For the text-containing cell, return its midpoint in [X, Y] coordinate format. 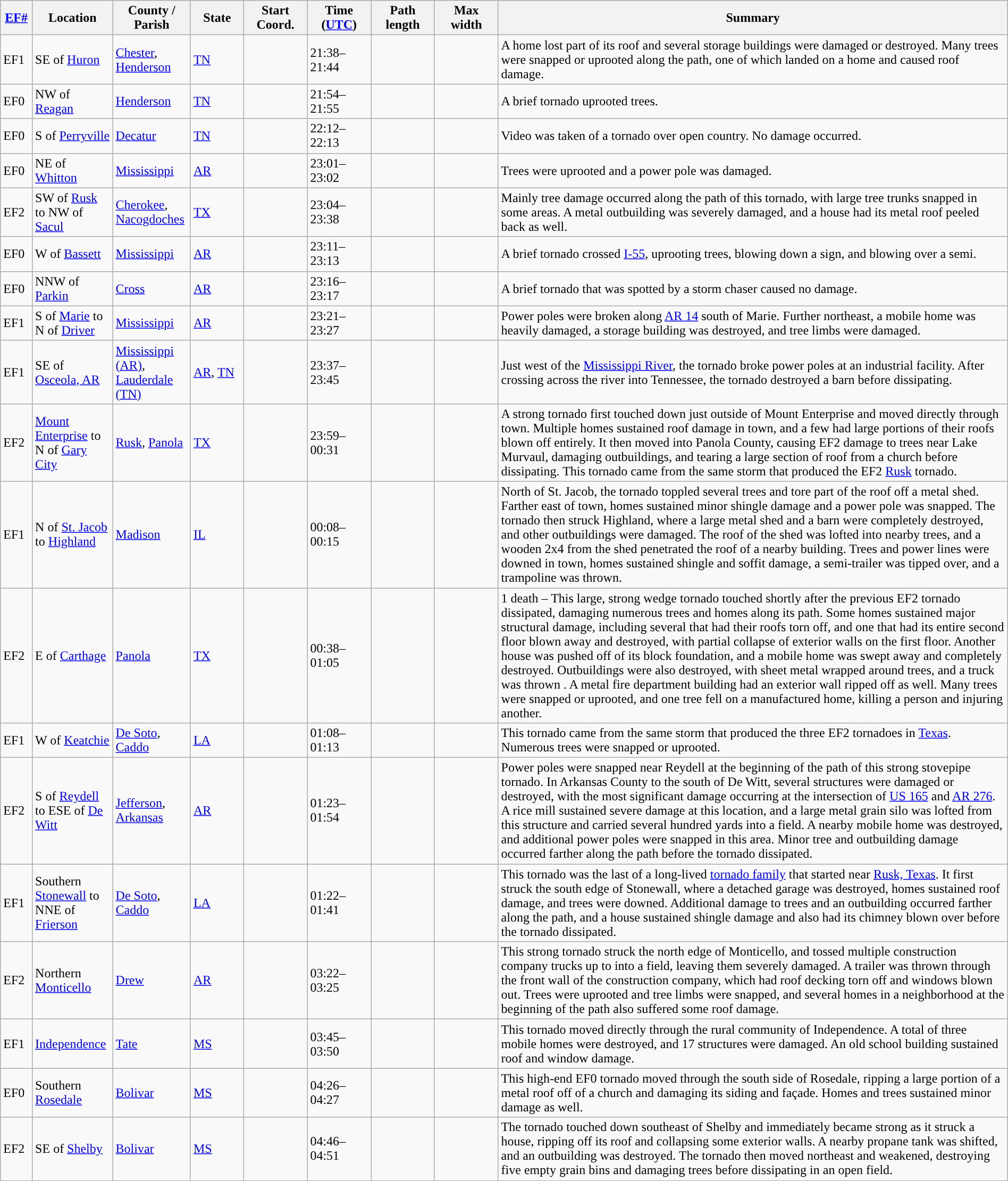
SE of Huron [72, 60]
23:04–23:38 [339, 212]
Cross [152, 288]
Independence [72, 1044]
SE of Shelby [72, 1149]
Decatur [152, 136]
21:54–21:55 [339, 101]
Cherokee, Nacogdoches [152, 212]
Start Coord. [275, 18]
03:45–03:50 [339, 1044]
State [217, 18]
A brief tornado crossed I-55, uprooting trees, blowing down a sign, and blowing over a semi. [753, 254]
01:22–01:41 [339, 903]
Mississippi (AR), Lauderdale (TN) [152, 372]
00:08–00:15 [339, 534]
NNW of Parkin [72, 288]
23:59–00:31 [339, 442]
IL [217, 534]
03:22–03:25 [339, 981]
00:38–01:05 [339, 656]
Max width [466, 18]
Summary [753, 18]
NW of Reagan [72, 101]
23:21–23:27 [339, 323]
Video was taken of a tornado over open country. No damage occurred. [753, 136]
04:46–04:51 [339, 1149]
01:23–01:54 [339, 811]
Madison [152, 534]
This tornado came from the same storm that produced the three EF2 tornadoes in Texas. Numerous trees were snapped or uprooted. [753, 740]
Chester, Henderson [152, 60]
Trees were uprooted and a power pole was damaged. [753, 170]
04:26–04:27 [339, 1093]
W of Bassett [72, 254]
Panola [152, 656]
County / Parish [152, 18]
Henderson [152, 101]
Path length [403, 18]
E of Carthage [72, 656]
Time (UTC) [339, 18]
23:11–23:13 [339, 254]
Southern Stonewall to NNE of Frierson [72, 903]
SE of Osceola, AR [72, 372]
A brief tornado that was spotted by a storm chaser caused no damage. [753, 288]
S of Reydell to ESE of De Witt [72, 811]
Southern Rosedale [72, 1093]
22:12–22:13 [339, 136]
23:37–23:45 [339, 372]
A brief tornado uprooted trees. [753, 101]
23:01–23:02 [339, 170]
EF# [16, 18]
N of St. Jacob to Highland [72, 534]
21:38–21:44 [339, 60]
Tate [152, 1044]
S of Marie to N of Driver [72, 323]
23:16–23:17 [339, 288]
SW of Rusk to NW of Sacul [72, 212]
Rusk, Panola [152, 442]
Location [72, 18]
01:08–01:13 [339, 740]
Northern Monticello [72, 981]
Jefferson, Arkansas [152, 811]
NE of Whitton [72, 170]
Drew [152, 981]
S of Perryville [72, 136]
W of Keatchie [72, 740]
AR, TN [217, 372]
Mount Enterprise to N of Gary City [72, 442]
